Locate the cell with the specified text and output its [X, Y] center coordinate. 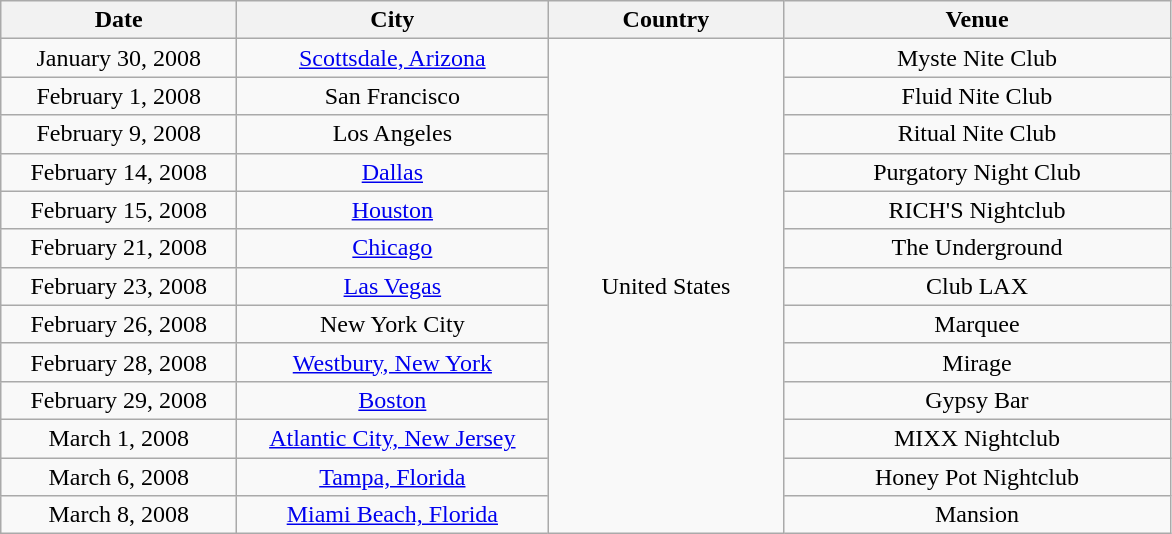
January 30, 2008 [119, 58]
Ritual Nite Club [977, 134]
Venue [977, 20]
Las Vegas [392, 286]
Scottsdale, Arizona [392, 58]
February 9, 2008 [119, 134]
Gypsy Bar [977, 400]
RICH'S Nightclub [977, 210]
Mirage [977, 362]
Country [666, 20]
Atlantic City, New Jersey [392, 438]
February 21, 2008 [119, 248]
Tampa, Florida [392, 477]
United States [666, 286]
February 23, 2008 [119, 286]
Mansion [977, 515]
San Francisco [392, 96]
Westbury, New York [392, 362]
February 1, 2008 [119, 96]
February 15, 2008 [119, 210]
Club LAX [977, 286]
March 6, 2008 [119, 477]
Boston [392, 400]
The Underground [977, 248]
Chicago [392, 248]
Myste Nite Club [977, 58]
March 1, 2008 [119, 438]
Fluid Nite Club [977, 96]
February 26, 2008 [119, 324]
February 28, 2008 [119, 362]
Honey Pot Nightclub [977, 477]
Houston [392, 210]
February 29, 2008 [119, 400]
February 14, 2008 [119, 172]
Miami Beach, Florida [392, 515]
Dallas [392, 172]
Purgatory Night Club [977, 172]
March 8, 2008 [119, 515]
New York City [392, 324]
Date [119, 20]
MIXX Nightclub [977, 438]
Los Angeles [392, 134]
City [392, 20]
Marquee [977, 324]
